Return the (x, y) coordinate for the center point of the cell that contains the specified text.  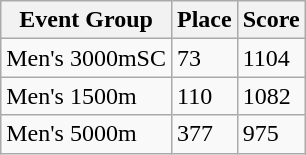
975 (271, 134)
Place (204, 20)
Score (271, 20)
1082 (271, 96)
377 (204, 134)
Men's 1500m (86, 96)
1104 (271, 58)
Event Group (86, 20)
73 (204, 58)
Men's 5000m (86, 134)
110 (204, 96)
Men's 3000mSC (86, 58)
